From the cell containing the given text, extract its center point as [X, Y] coordinate. 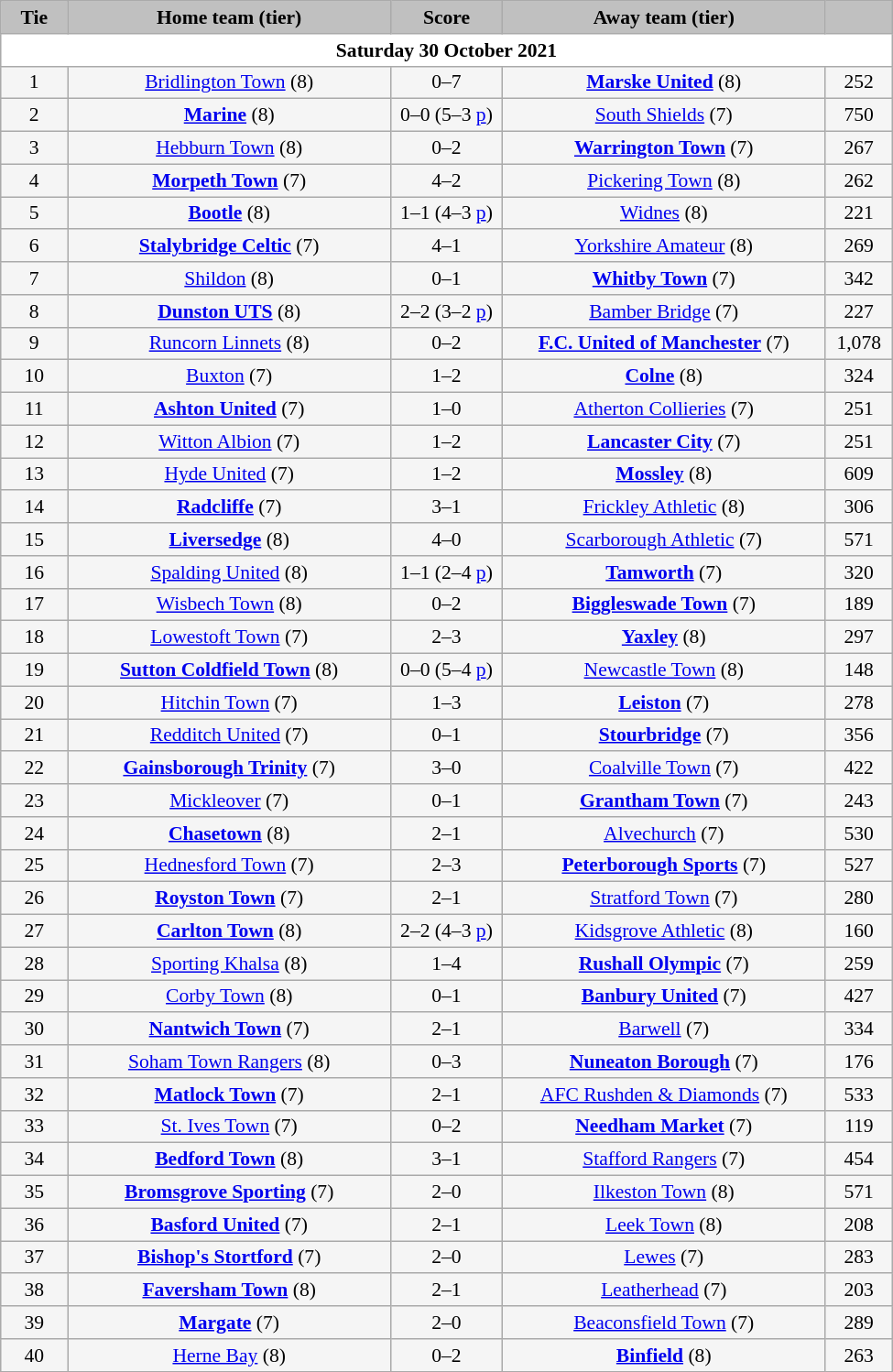
Stratford Town (7) [663, 898]
6 [35, 246]
Runcorn Linnets (8) [229, 343]
37 [35, 1258]
AFC Rushden & Diamonds (7) [663, 1094]
Sporting Khalsa (8) [229, 964]
Whitby Town (7) [663, 278]
Leek Town (8) [663, 1225]
Away team (tier) [663, 17]
Stafford Rangers (7) [663, 1160]
14 [35, 507]
Faversham Town (8) [229, 1290]
Hitchin Town (7) [229, 702]
259 [859, 964]
Marine (8) [229, 115]
Basford United (7) [229, 1225]
Binfield (8) [663, 1356]
1–1 (4–3 p) [447, 213]
Mossley (8) [663, 474]
533 [859, 1094]
3 [35, 148]
Morpeth Town (7) [229, 180]
11 [35, 409]
306 [859, 507]
Bishop's Stortford (7) [229, 1258]
35 [35, 1192]
16 [35, 572]
Stalybridge Celtic (7) [229, 246]
1–1 (2–4 p) [447, 572]
221 [859, 213]
13 [35, 474]
Atherton Collieries (7) [663, 409]
4–2 [447, 180]
297 [859, 637]
7 [35, 278]
Soham Town Rangers (8) [229, 1062]
0–7 [447, 82]
36 [35, 1225]
Stourbridge (7) [663, 735]
18 [35, 637]
Score [447, 17]
Needham Market (7) [663, 1127]
Saturday 30 October 2021 [447, 50]
Pickering Town (8) [663, 180]
324 [859, 376]
Ashton United (7) [229, 409]
40 [35, 1356]
Bromsgrove Sporting (7) [229, 1192]
Frickley Athletic (8) [663, 507]
Grantham Town (7) [663, 800]
320 [859, 572]
10 [35, 376]
Coalville Town (7) [663, 768]
530 [859, 833]
1–4 [447, 964]
Matlock Town (7) [229, 1094]
34 [35, 1160]
Bamber Bridge (7) [663, 311]
St. Ives Town (7) [229, 1127]
Sutton Coldfield Town (8) [229, 670]
Hednesford Town (7) [229, 866]
356 [859, 735]
32 [35, 1094]
Tamworth (7) [663, 572]
26 [35, 898]
Bootle (8) [229, 213]
Yorkshire Amateur (8) [663, 246]
2 [35, 115]
Dunston UTS (8) [229, 311]
1–3 [447, 702]
29 [35, 996]
2–2 (4–3 p) [447, 931]
0–3 [447, 1062]
Liversedge (8) [229, 539]
160 [859, 931]
Spalding United (8) [229, 572]
Chasetown (8) [229, 833]
342 [859, 278]
Lancaster City (7) [663, 441]
3–0 [447, 768]
9 [35, 343]
Wisbech Town (8) [229, 604]
527 [859, 866]
Nuneaton Borough (7) [663, 1062]
Rushall Olympic (7) [663, 964]
Banbury United (7) [663, 996]
Leatherhead (7) [663, 1290]
22 [35, 768]
Tie [35, 17]
19 [35, 670]
252 [859, 82]
12 [35, 441]
Widnes (8) [663, 213]
Colne (8) [663, 376]
39 [35, 1323]
208 [859, 1225]
Hebburn Town (8) [229, 148]
Marske United (8) [663, 82]
2–2 (3–2 p) [447, 311]
30 [35, 1029]
25 [35, 866]
1–0 [447, 409]
243 [859, 800]
427 [859, 996]
Peterborough Sports (7) [663, 866]
Biggleswade Town (7) [663, 604]
Newcastle Town (8) [663, 670]
4–0 [447, 539]
Bedford Town (8) [229, 1160]
Hyde United (7) [229, 474]
263 [859, 1356]
Beaconsfield Town (7) [663, 1323]
1,078 [859, 343]
24 [35, 833]
289 [859, 1323]
0–0 (5–4 p) [447, 670]
15 [35, 539]
454 [859, 1160]
Margate (7) [229, 1323]
227 [859, 311]
283 [859, 1258]
750 [859, 115]
609 [859, 474]
Herne Bay (8) [229, 1356]
Alvechurch (7) [663, 833]
38 [35, 1290]
334 [859, 1029]
280 [859, 898]
20 [35, 702]
Radcliffe (7) [229, 507]
Carlton Town (8) [229, 931]
27 [35, 931]
Lowestoft Town (7) [229, 637]
Ilkeston Town (8) [663, 1192]
148 [859, 670]
Redditch United (7) [229, 735]
Lewes (7) [663, 1258]
267 [859, 148]
Royston Town (7) [229, 898]
278 [859, 702]
Home team (tier) [229, 17]
8 [35, 311]
31 [35, 1062]
Bridlington Town (8) [229, 82]
1 [35, 82]
South Shields (7) [663, 115]
5 [35, 213]
Kidsgrove Athletic (8) [663, 931]
189 [859, 604]
119 [859, 1127]
4 [35, 180]
Yaxley (8) [663, 637]
Leiston (7) [663, 702]
203 [859, 1290]
176 [859, 1062]
F.C. United of Manchester (7) [663, 343]
Warrington Town (7) [663, 148]
Witton Albion (7) [229, 441]
33 [35, 1127]
17 [35, 604]
Nantwich Town (7) [229, 1029]
Barwell (7) [663, 1029]
Corby Town (8) [229, 996]
Shildon (8) [229, 278]
Gainsborough Trinity (7) [229, 768]
Mickleover (7) [229, 800]
269 [859, 246]
21 [35, 735]
262 [859, 180]
4–1 [447, 246]
Buxton (7) [229, 376]
23 [35, 800]
422 [859, 768]
0–0 (5–3 p) [447, 115]
Scarborough Athletic (7) [663, 539]
28 [35, 964]
